Return (x, y) of the center of cell containing provided text 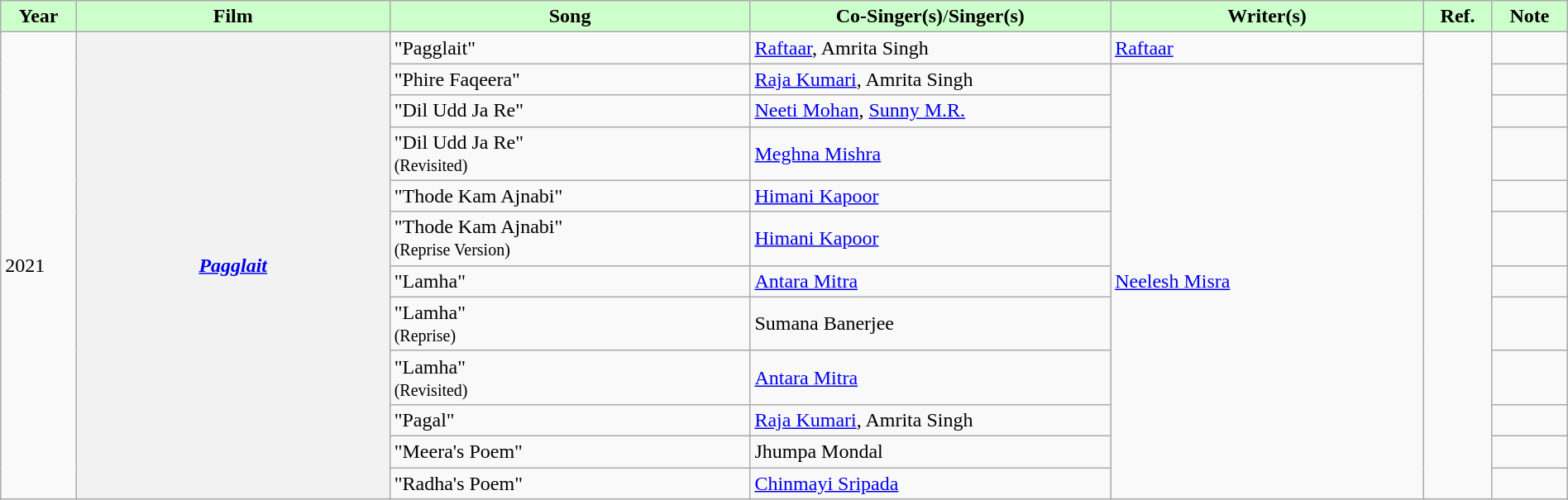
"Radha's Poem" (570, 483)
Song (570, 17)
Neelesh Misra (1267, 281)
"Pagal" (570, 420)
Neeti Mohan, Sunny M.R. (930, 111)
"Lamha"(Reprise) (570, 324)
"Thode Kam Ajnabi"(Reprise Version) (570, 238)
Film (233, 17)
Chinmayi Sripada (930, 483)
"Dil Udd Ja Re" (570, 111)
"Meera's Poem" (570, 451)
Raftaar, Amrita Singh (930, 48)
2021 (39, 266)
Ref. (1458, 17)
"Lamha"(Revisited) (570, 377)
Jhumpa Mondal (930, 451)
Meghna Mishra (930, 154)
Co-Singer(s)/Singer(s) (930, 17)
Note (1530, 17)
"Thode Kam Ajnabi" (570, 196)
"Dil Udd Ja Re"(Revisited) (570, 154)
Pagglait (233, 266)
Year (39, 17)
"Phire Faqeera" (570, 79)
Writer(s) (1267, 17)
"Pagglait" (570, 48)
"Lamha" (570, 281)
Sumana Banerjee (930, 324)
Raftaar (1267, 48)
